Return the [X, Y] coordinate for the center point of the cell that contains the specified text.  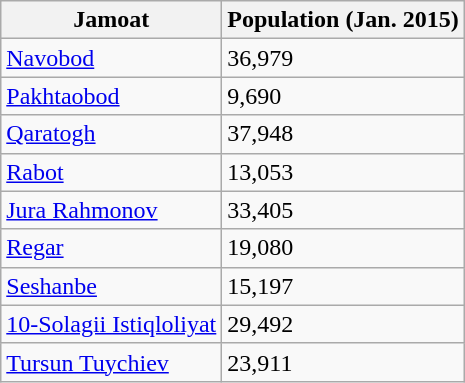
15,197 [343, 286]
Regar [112, 248]
Population (Jan. 2015) [343, 20]
Jura Rahmonov [112, 210]
Rabot [112, 172]
Tursun Tuychiev [112, 362]
Jamoat [112, 20]
Pakhtaobod [112, 96]
36,979 [343, 58]
33,405 [343, 210]
23,911 [343, 362]
10-Solagii Istiqloliyat [112, 324]
Navobod [112, 58]
9,690 [343, 96]
13,053 [343, 172]
19,080 [343, 248]
Qaratogh [112, 134]
37,948 [343, 134]
Seshanbe [112, 286]
29,492 [343, 324]
